Identify which cell holds the provided text, then report its [X, Y] central coordinate. 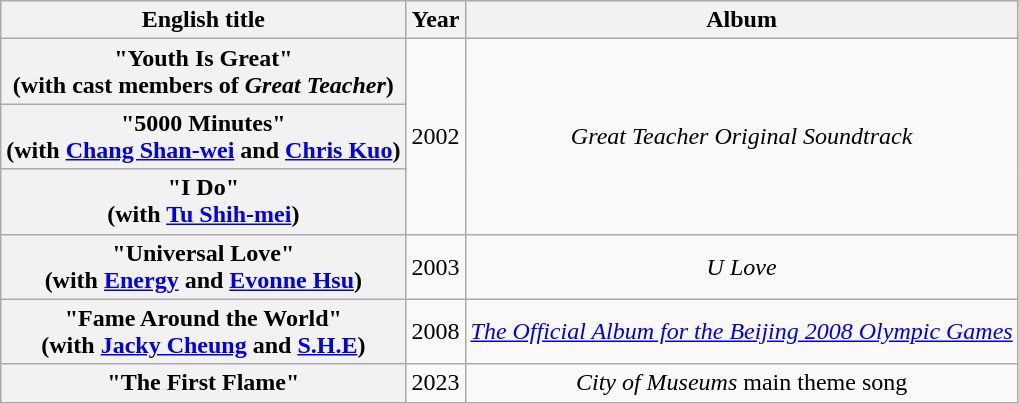
2008 [436, 332]
"Youth Is Great"(with cast members of Great Teacher) [204, 72]
U Love [742, 266]
Year [436, 20]
2003 [436, 266]
The Official Album for the Beijing 2008 Olympic Games [742, 332]
Great Teacher Original Soundtrack [742, 136]
City of Museums main theme song [742, 383]
Album [742, 20]
2002 [436, 136]
"Fame Around the World"(with Jacky Cheung and S.H.E) [204, 332]
2023 [436, 383]
"5000 Minutes"(with Chang Shan-wei and Chris Kuo) [204, 136]
"Universal Love"(with Energy and Evonne Hsu) [204, 266]
"The First Flame" [204, 383]
"I Do"(with Tu Shih-mei) [204, 202]
English title [204, 20]
